Determine the (x, y) coordinate at the center of the cell enclosing the given text.  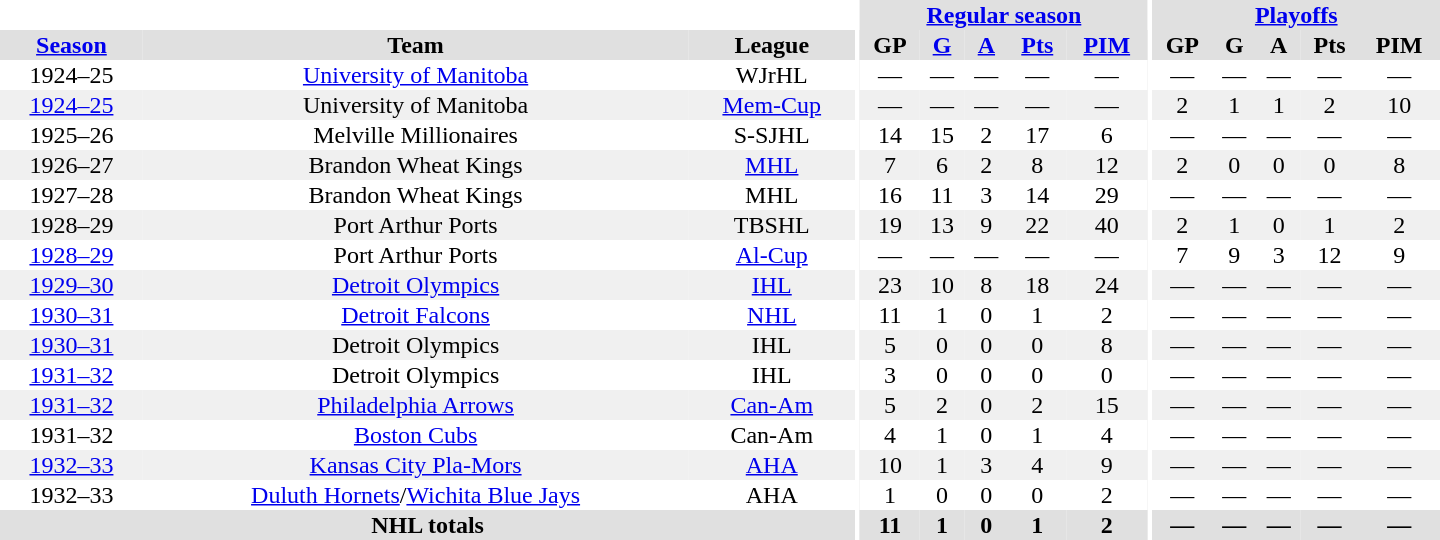
16 (890, 195)
WJrHL (772, 75)
1925–26 (72, 135)
22 (1038, 225)
29 (1107, 195)
Playoffs (1296, 15)
Team (416, 45)
Mem-Cup (772, 105)
23 (890, 285)
Philadelphia Arrows (416, 405)
S-SJHL (772, 135)
NHL totals (428, 525)
TBSHL (772, 225)
Season (72, 45)
Kansas City Pla-Mors (416, 465)
NHL (772, 315)
1927–28 (72, 195)
40 (1107, 225)
Detroit Falcons (416, 315)
Regular season (1004, 15)
1929–30 (72, 285)
League (772, 45)
Boston Cubs (416, 435)
1926–27 (72, 165)
Melville Millionaires (416, 135)
13 (942, 225)
17 (1038, 135)
Al-Cup (772, 255)
19 (890, 225)
18 (1038, 285)
Duluth Hornets/Wichita Blue Jays (416, 495)
24 (1107, 285)
